Return (X, Y) of the center of cell containing provided text 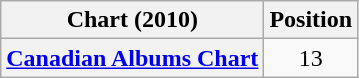
Chart (2010) (132, 20)
Position (311, 20)
Canadian Albums Chart (132, 58)
13 (311, 58)
